From the cell containing the given text, extract its center point as [X, Y] coordinate. 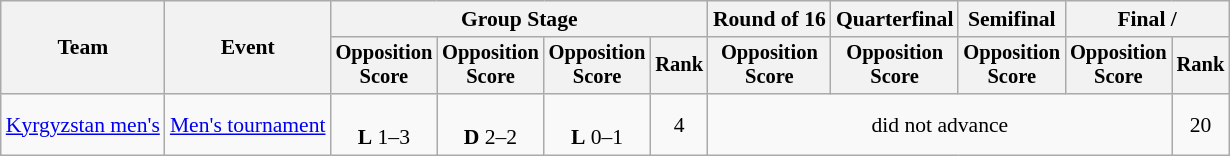
D 2–2 [490, 124]
L 1–3 [384, 124]
20 [1201, 124]
Men's tournament [248, 124]
Kyrgyzstan men's [83, 124]
Group Stage [520, 19]
Round of 16 [770, 19]
Quarterfinal [895, 19]
Final / [1147, 19]
L 0–1 [598, 124]
Event [248, 48]
4 [679, 124]
Semifinal [1012, 19]
Team [83, 48]
did not advance [940, 124]
